Return the [X, Y] coordinate for the center point of the cell that contains the specified text.  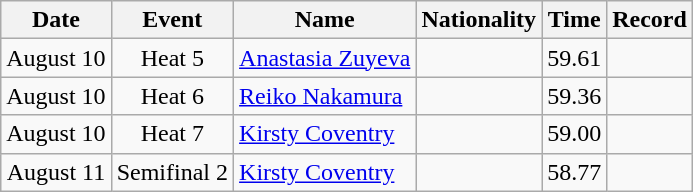
Heat 6 [172, 96]
59.61 [574, 58]
Heat 5 [172, 58]
59.36 [574, 96]
Semifinal 2 [172, 172]
Anastasia Zuyeva [325, 58]
58.77 [574, 172]
Date [56, 20]
59.00 [574, 134]
Time [574, 20]
Record [650, 20]
Event [172, 20]
Reiko Nakamura [325, 96]
Nationality [479, 20]
August 11 [56, 172]
Heat 7 [172, 134]
Name [325, 20]
